Return [x, y] of the center of cell containing provided text 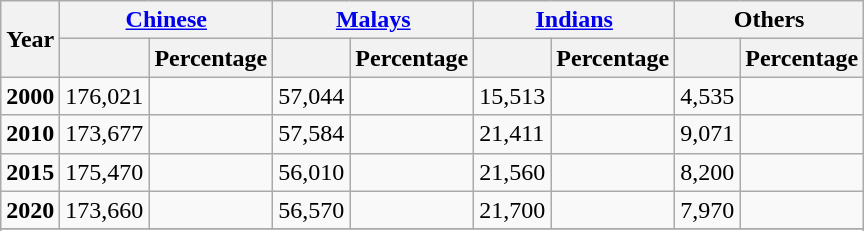
176,021 [104, 96]
Chinese [166, 20]
4,535 [708, 96]
2000 [30, 96]
Malays [374, 20]
2010 [30, 134]
2015 [30, 172]
175,470 [104, 172]
173,660 [104, 210]
21,560 [512, 172]
56,010 [312, 172]
173,677 [104, 134]
2020 [30, 210]
57,044 [312, 96]
Year [30, 39]
Indians [574, 20]
56,570 [312, 210]
8,200 [708, 172]
21,700 [512, 210]
15,513 [512, 96]
57,584 [312, 134]
21,411 [512, 134]
9,071 [708, 134]
Others [770, 20]
7,970 [708, 210]
